For the text-containing cell, return its midpoint in [X, Y] coordinate format. 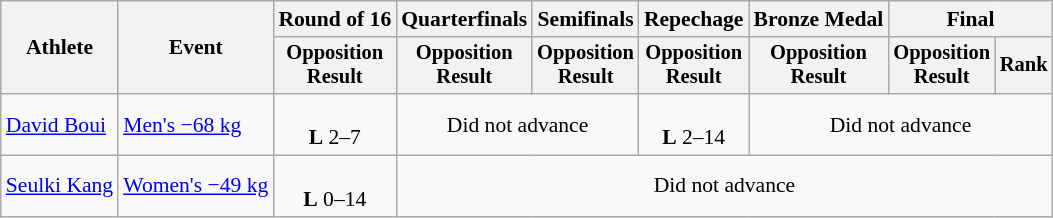
Men's −68 kg [196, 124]
David Boui [60, 124]
Event [196, 48]
Semifinals [586, 19]
Rank [1024, 66]
Women's −49 kg [196, 186]
Bronze Medal [818, 19]
Round of 16 [334, 19]
Athlete [60, 48]
L 2–14 [694, 124]
Quarterfinals [464, 19]
Seulki Kang [60, 186]
L 0–14 [334, 186]
L 2–7 [334, 124]
Repechage [694, 19]
Final [970, 19]
